Detect which cell encompasses the target text, then output its (X, Y) center coordinate. 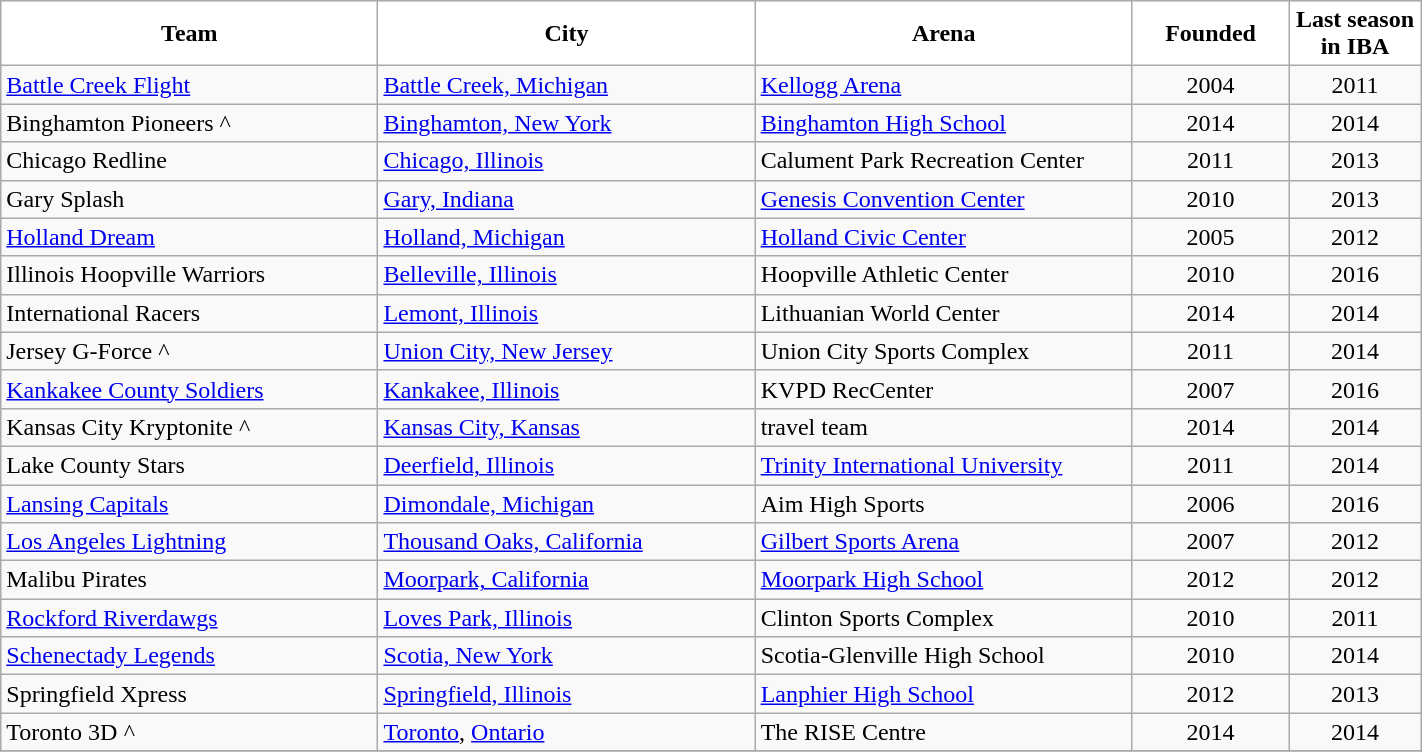
International Racers (190, 313)
Springfield, Illinois (566, 694)
Springfield Xpress (190, 694)
Founded (1210, 34)
Los Angeles Lightning (190, 542)
Last season in IBA (1355, 34)
Gary Splash (190, 199)
Scotia-Glenville High School (944, 656)
Thousand Oaks, California (566, 542)
Union City, New Jersey (566, 351)
Moorpark, California (566, 580)
Chicago, Illinois (566, 161)
Clinton Sports Complex (944, 618)
Toronto, Ontario (566, 732)
Holland, Michigan (566, 237)
Schenectady Legends (190, 656)
Loves Park, Illinois (566, 618)
Rockford Riverdawgs (190, 618)
Battle Creek Flight (190, 85)
Lake County Stars (190, 465)
Illinois Hoopville Warriors (190, 275)
Battle Creek, Michigan (566, 85)
Arena (944, 34)
Kankakee County Soldiers (190, 389)
Genesis Convention Center (944, 199)
Calument Park Recreation Center (944, 161)
2005 (1210, 237)
Belleville, Illinois (566, 275)
Union City Sports Complex (944, 351)
Aim High Sports (944, 503)
Moorpark High School (944, 580)
Lithuanian World Center (944, 313)
Hoopville Athletic Center (944, 275)
Holland Civic Center (944, 237)
Chicago Redline (190, 161)
Team (190, 34)
The RISE Centre (944, 732)
KVPD RecCenter (944, 389)
Binghamton, New York (566, 123)
travel team (944, 427)
Kansas City Kryptonite ^ (190, 427)
Binghamton High School (944, 123)
Malibu Pirates (190, 580)
Lemont, Illinois (566, 313)
Binghamton Pioneers ^ (190, 123)
Dimondale, Michigan (566, 503)
2006 (1210, 503)
Holland Dream (190, 237)
Gilbert Sports Arena (944, 542)
Scotia, New York (566, 656)
Toronto 3D ^ (190, 732)
Jersey G-Force ^ (190, 351)
Trinity International University (944, 465)
City (566, 34)
Lansing Capitals (190, 503)
Kankakee, Illinois (566, 389)
Deerfield, Illinois (566, 465)
2004 (1210, 85)
Lanphier High School (944, 694)
Kellogg Arena (944, 85)
Gary, Indiana (566, 199)
Kansas City, Kansas (566, 427)
